Determine the (X, Y) coordinate at the center of the cell enclosing the given text.  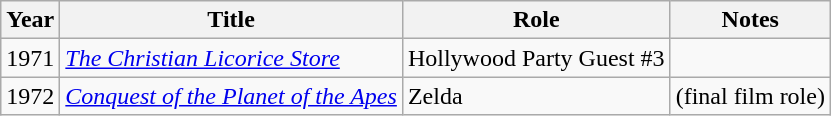
(final film role) (750, 96)
Year (30, 20)
1972 (30, 96)
Notes (750, 20)
Conquest of the Planet of the Apes (232, 96)
Zelda (536, 96)
Hollywood Party Guest #3 (536, 58)
The Christian Licorice Store (232, 58)
Title (232, 20)
Role (536, 20)
1971 (30, 58)
